Pinpoint the cell where the given text exists, returning its (x, y) midpoint coordinate. 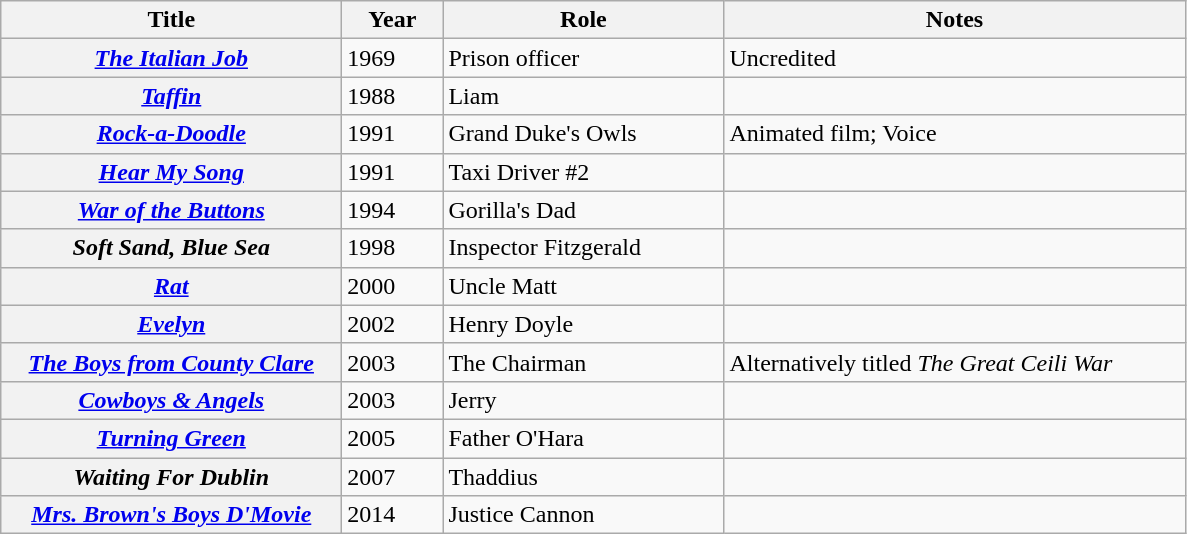
2014 (392, 515)
Thaddius (584, 477)
Taffin (172, 96)
Inspector Fitzgerald (584, 248)
Father O'Hara (584, 438)
Liam (584, 96)
Prison officer (584, 58)
Justice Cannon (584, 515)
Role (584, 20)
Mrs. Brown's Boys D'Movie (172, 515)
1998 (392, 248)
The Italian Job (172, 58)
Title (172, 20)
The Boys from County Clare (172, 362)
Rat (172, 286)
2007 (392, 477)
Rock-a-Doodle (172, 134)
1969 (392, 58)
1994 (392, 210)
Hear My Song (172, 172)
Taxi Driver #2 (584, 172)
The Chairman (584, 362)
War of the Buttons (172, 210)
Soft Sand, Blue Sea (172, 248)
1988 (392, 96)
Uncredited (954, 58)
Cowboys & Angels (172, 400)
Notes (954, 20)
Gorilla's Dad (584, 210)
Animated film; Voice (954, 134)
2000 (392, 286)
2002 (392, 324)
Jerry (584, 400)
Turning Green (172, 438)
Year (392, 20)
Uncle Matt (584, 286)
Alternatively titled The Great Ceili War (954, 362)
Henry Doyle (584, 324)
Waiting For Dublin (172, 477)
Evelyn (172, 324)
2005 (392, 438)
Grand Duke's Owls (584, 134)
